Scan for the cell matching the given text and deliver its (X, Y) coordinate at center. 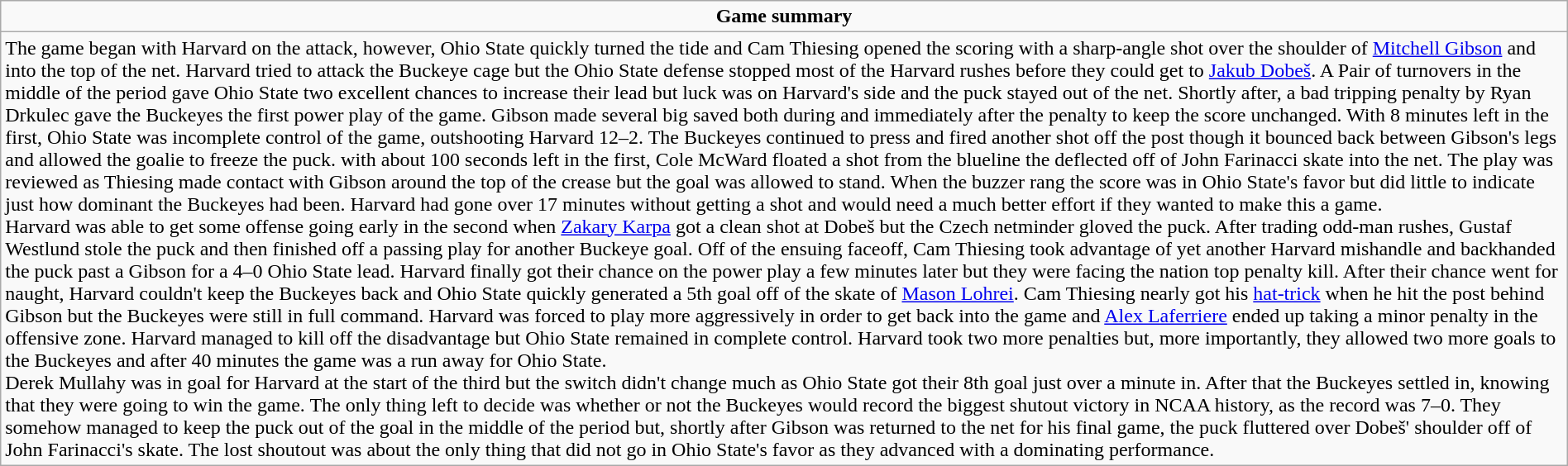
Game summary (784, 17)
